Search for the cell housing the specified text and yield its (X, Y) center coordinate. 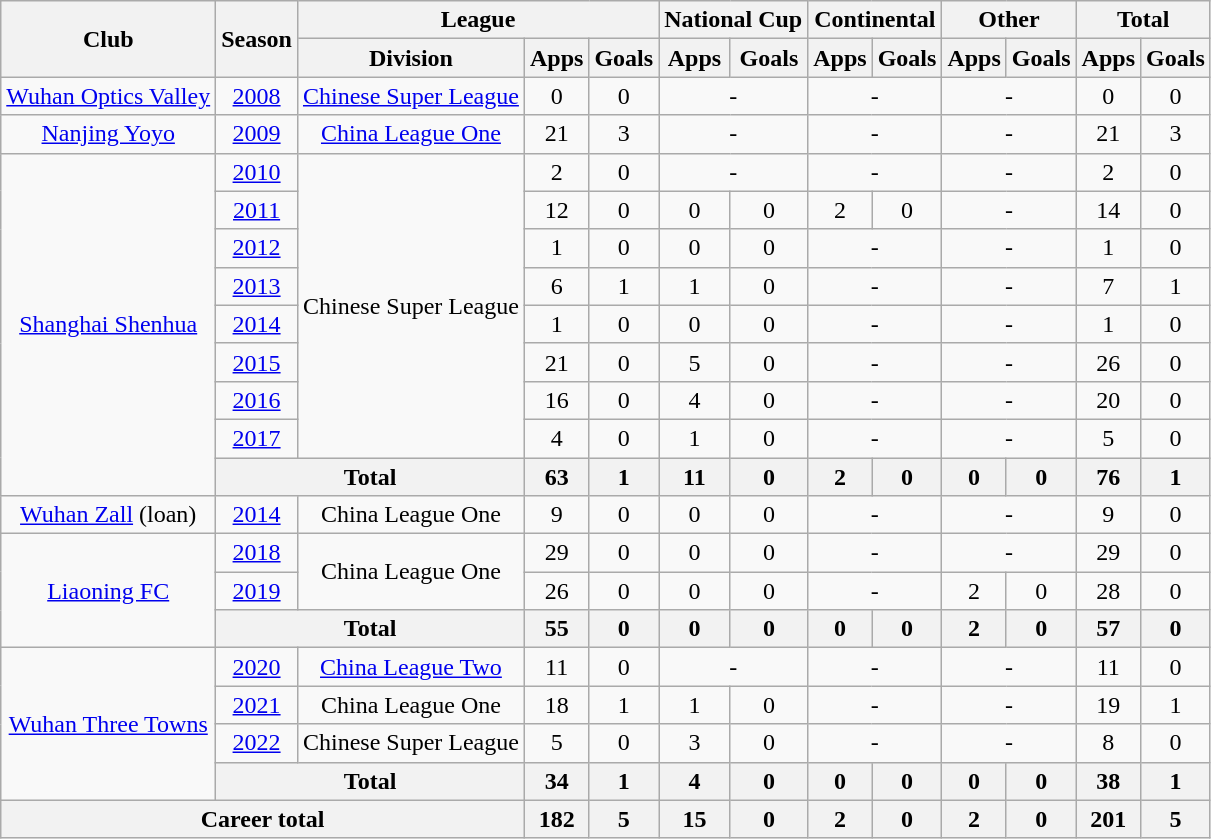
League (478, 20)
Liaoning FC (108, 591)
Season (257, 39)
2015 (257, 362)
2016 (257, 400)
2012 (257, 248)
Club (108, 39)
2022 (257, 743)
2011 (257, 210)
38 (1108, 781)
14 (1108, 210)
Career total (263, 819)
2019 (257, 591)
China League Two (410, 667)
Wuhan Three Towns (108, 724)
55 (556, 629)
28 (1108, 591)
15 (695, 819)
7 (1108, 286)
20 (1108, 400)
National Cup (734, 20)
Wuhan Optics Valley (108, 96)
2013 (257, 286)
182 (556, 819)
16 (556, 400)
Nanjing Yoyo (108, 134)
2017 (257, 438)
76 (1108, 477)
Shanghai Shenhua (108, 324)
34 (556, 781)
8 (1108, 743)
Continental (875, 20)
2009 (257, 134)
Division (410, 58)
63 (556, 477)
201 (1108, 819)
2008 (257, 96)
57 (1108, 629)
2018 (257, 553)
Wuhan Zall (loan) (108, 515)
2010 (257, 172)
18 (556, 705)
12 (556, 210)
2021 (257, 705)
19 (1108, 705)
6 (556, 286)
2020 (257, 667)
Other (1009, 20)
